Return (X, Y) of the center of cell containing provided text 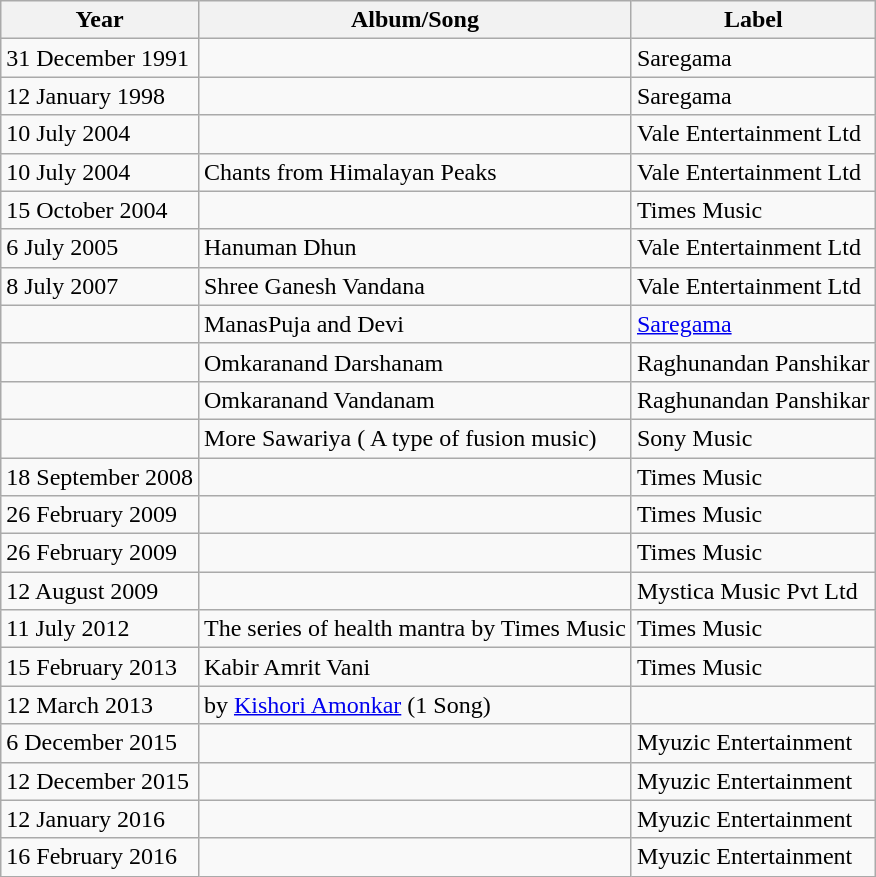
Kabir Amrit Vani (414, 667)
Chants from Himalayan Peaks (414, 172)
The series of health mantra by Times Music (414, 629)
Omkaranand Darshanam (414, 362)
Year (100, 20)
6 July 2005 (100, 248)
by Kishori Amonkar (1 Song) (414, 705)
Mystica Music Pvt Ltd (753, 591)
Shree Ganesh Vandana (414, 286)
Label (753, 20)
More Sawariya ( A type of fusion music) (414, 438)
12 December 2015 (100, 781)
12 January 2016 (100, 819)
15 February 2013 (100, 667)
12 August 2009 (100, 591)
31 December 1991 (100, 58)
ManasPuja and Devi (414, 324)
Album/Song (414, 20)
Hanuman Dhun (414, 248)
11 July 2012 (100, 629)
18 September 2008 (100, 477)
15 October 2004 (100, 210)
Sony Music (753, 438)
Omkaranand Vandanam (414, 400)
8 July 2007 (100, 286)
12 March 2013 (100, 705)
16 February 2016 (100, 857)
6 December 2015 (100, 743)
12 January 1998 (100, 96)
